Locate the cell with the specified text and output its (x, y) center coordinate. 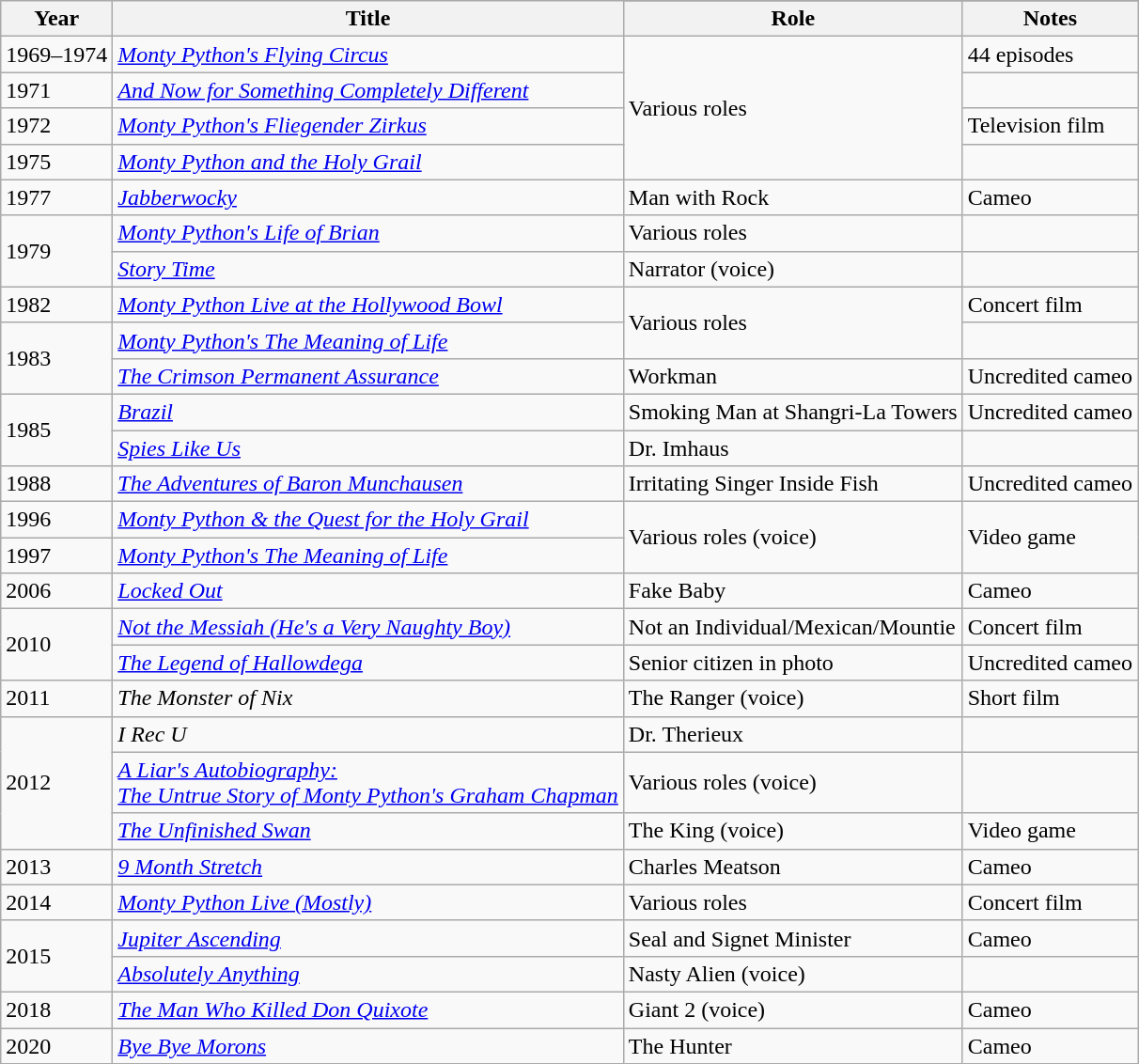
The Legend of Hallowdega (368, 663)
2006 (56, 591)
The King (voice) (793, 831)
Short film (1050, 698)
1982 (56, 305)
1972 (56, 126)
Locked Out (368, 591)
1983 (56, 358)
1977 (56, 197)
9 Month Stretch (368, 867)
Charles Meatson (793, 867)
Nasty Alien (voice) (793, 974)
Seal and Signet Minister (793, 938)
The Unfinished Swan (368, 831)
1975 (56, 162)
Dr. Imhaus (793, 448)
Monty Python & the Quest for the Holy Grail (368, 520)
1996 (56, 520)
Fake Baby (793, 591)
Title (368, 19)
1979 (56, 251)
Monty Python's Life of Brian (368, 233)
Irritating Singer Inside Fish (793, 484)
Man with Rock (793, 197)
The Ranger (voice) (793, 698)
Senior citizen in photo (793, 663)
Role (793, 19)
Brazil (368, 412)
Monty Python and the Holy Grail (368, 162)
2011 (56, 698)
A Liar's Autobiography:The Untrue Story of Monty Python's Graham Chapman (368, 782)
1997 (56, 555)
Monty Python Live at the Hollywood Bowl (368, 305)
Jabberwocky (368, 197)
Giant 2 (voice) (793, 1009)
2018 (56, 1009)
2014 (56, 902)
The Hunter (793, 1046)
Workman (793, 376)
Monty Python Live (Mostly) (368, 902)
2012 (56, 782)
Not an Individual/Mexican/Mountie (793, 627)
Not the Messiah (He's a Very Naughty Boy) (368, 627)
2013 (56, 867)
1969–1974 (56, 55)
2010 (56, 645)
Notes (1050, 19)
The Man Who Killed Don Quixote (368, 1009)
Smoking Man at Shangri-La Towers (793, 412)
And Now for Something Completely Different (368, 90)
Spies Like Us (368, 448)
Monty Python's Flying Circus (368, 55)
44 episodes (1050, 55)
1988 (56, 484)
The Crimson Permanent Assurance (368, 376)
Bye Bye Morons (368, 1046)
2020 (56, 1046)
Year (56, 19)
1971 (56, 90)
I Rec U (368, 734)
Monty Python's Fliegender Zirkus (368, 126)
Narrator (voice) (793, 269)
Dr. Therieux (793, 734)
Absolutely Anything (368, 974)
The Monster of Nix (368, 698)
Story Time (368, 269)
The Adventures of Baron Munchausen (368, 484)
Television film (1050, 126)
1985 (56, 430)
Jupiter Ascending (368, 938)
2015 (56, 956)
